Search for the cell housing the specified text and yield its (X, Y) center coordinate. 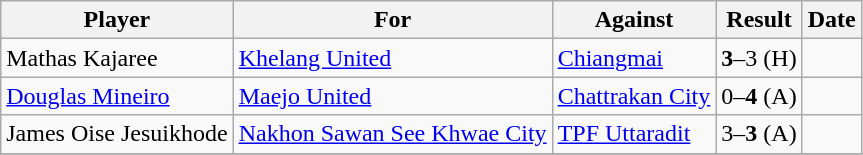
Date (832, 20)
Chattrakan City (634, 96)
0–4 (A) (759, 96)
Chiangmai (634, 58)
Nakhon Sawan See Khwae City (392, 134)
Douglas Mineiro (117, 96)
Khelang United (392, 58)
3–3 (H) (759, 58)
3–3 (A) (759, 134)
TPF Uttaradit (634, 134)
Mathas Kajaree (117, 58)
Result (759, 20)
Against (634, 20)
James Oise Jesuikhode (117, 134)
Player (117, 20)
Maejo United (392, 96)
For (392, 20)
